Pinpoint the cell where the given text exists, returning its (x, y) midpoint coordinate. 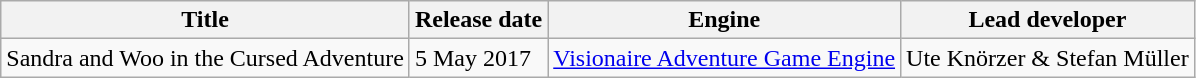
Release date (478, 20)
Visionaire Adventure Game Engine (724, 58)
5 May 2017 (478, 58)
Ute Knörzer & Stefan Müller (1048, 58)
Sandra and Woo in the Cursed Adventure (206, 58)
Engine (724, 20)
Title (206, 20)
Lead developer (1048, 20)
